Locate the cell with the specified text and output its (x, y) center coordinate. 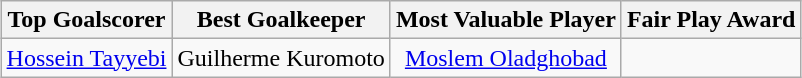
Hossein Tayyebi (86, 58)
Guilherme Kuromoto (281, 58)
Best Goalkeeper (281, 20)
Most Valuable Player (506, 20)
Top Goalscorer (86, 20)
Moslem Oladghobad (506, 58)
Fair Play Award (711, 20)
